Detect which cell encompasses the target text, then output its (x, y) center coordinate. 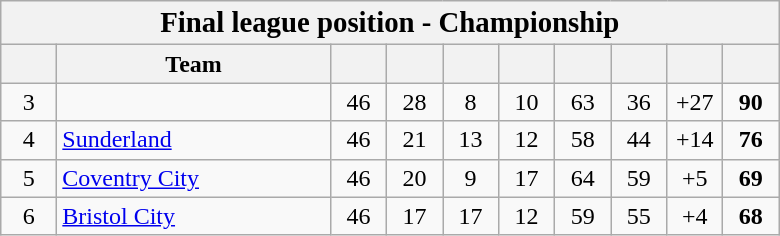
6 (29, 216)
69 (751, 178)
28 (414, 102)
63 (583, 102)
Bristol City (194, 216)
Coventry City (194, 178)
76 (751, 140)
13 (470, 140)
Final league position - Championship (390, 23)
44 (639, 140)
10 (527, 102)
+4 (695, 216)
+27 (695, 102)
90 (751, 102)
21 (414, 140)
36 (639, 102)
8 (470, 102)
9 (470, 178)
20 (414, 178)
68 (751, 216)
5 (29, 178)
+5 (695, 178)
3 (29, 102)
55 (639, 216)
Team (194, 64)
58 (583, 140)
4 (29, 140)
+14 (695, 140)
Sunderland (194, 140)
64 (583, 178)
